Search for the cell housing the specified text and yield its [x, y] center coordinate. 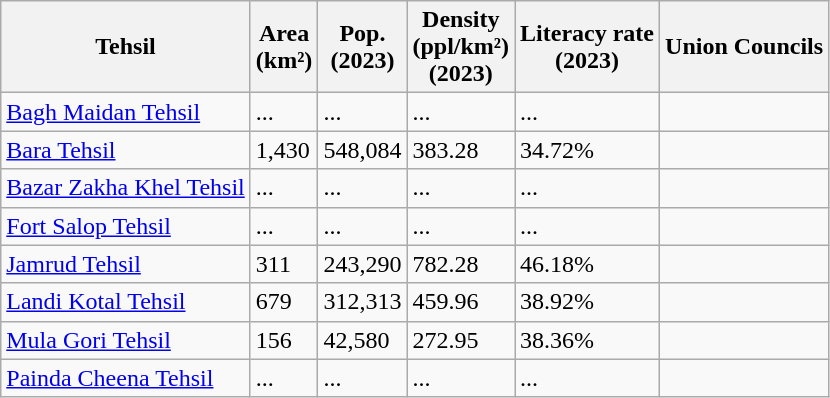
1,430 [284, 150]
Union Councils [744, 47]
548,084 [362, 150]
243,290 [362, 264]
Jamrud Tehsil [126, 264]
Density(ppl/km²)(2023) [461, 47]
383.28 [461, 150]
Bagh Maidan Tehsil [126, 112]
311 [284, 264]
Literacy rate(2023) [588, 47]
Pop.(2023) [362, 47]
679 [284, 302]
156 [284, 340]
Painda Cheena Tehsil [126, 378]
272.95 [461, 340]
38.36% [588, 340]
Landi Kotal Tehsil [126, 302]
Area(km²) [284, 47]
Bara Tehsil [126, 150]
Mula Gori Tehsil [126, 340]
42,580 [362, 340]
312,313 [362, 302]
459.96 [461, 302]
Tehsil [126, 47]
Bazar Zakha Khel Tehsil [126, 188]
Fort Salop Tehsil [126, 226]
782.28 [461, 264]
38.92% [588, 302]
46.18% [588, 264]
34.72% [588, 150]
